Find where the given text appears and provide that cell's center as (X, Y) coordinate. 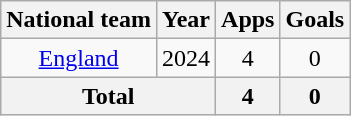
2024 (186, 58)
National team (79, 20)
England (79, 58)
Apps (248, 20)
Year (186, 20)
Total (108, 96)
Goals (315, 20)
